Provide the [X, Y] coordinate of the cell's center where the given text is located.  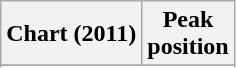
Peakposition [188, 34]
Chart (2011) [72, 34]
